Search for the cell housing the specified text and yield its (x, y) center coordinate. 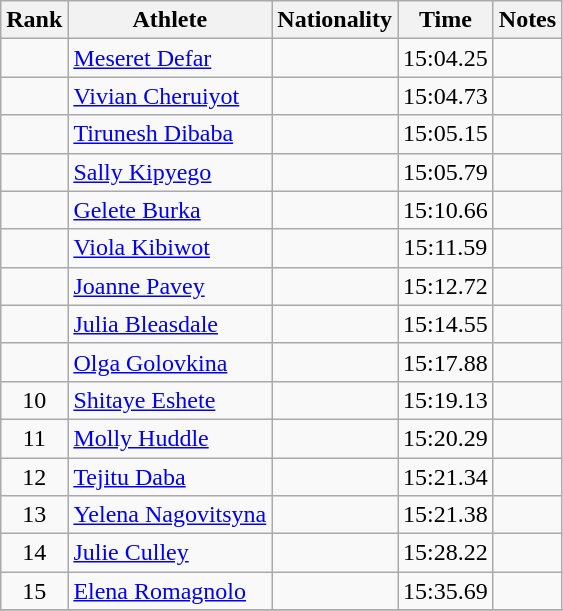
15:21.34 (446, 477)
15:19.13 (446, 400)
Vivian Cheruiyot (170, 96)
Gelete Burka (170, 210)
Yelena Nagovitsyna (170, 515)
15:12.72 (446, 286)
15:20.29 (446, 438)
Tejitu Daba (170, 477)
13 (34, 515)
15:04.73 (446, 96)
Joanne Pavey (170, 286)
15:17.88 (446, 362)
Meseret Defar (170, 58)
Time (446, 20)
15:04.25 (446, 58)
11 (34, 438)
Notes (527, 20)
Shitaye Eshete (170, 400)
15:05.79 (446, 172)
Molly Huddle (170, 438)
Elena Romagnolo (170, 591)
15:35.69 (446, 591)
Viola Kibiwot (170, 248)
15:10.66 (446, 210)
Olga Golovkina (170, 362)
Julia Bleasdale (170, 324)
Nationality (335, 20)
Sally Kipyego (170, 172)
15:28.22 (446, 553)
15:14.55 (446, 324)
15:11.59 (446, 248)
14 (34, 553)
Julie Culley (170, 553)
10 (34, 400)
15:21.38 (446, 515)
Rank (34, 20)
15 (34, 591)
Athlete (170, 20)
Tirunesh Dibaba (170, 134)
15:05.15 (446, 134)
12 (34, 477)
